Search for the cell housing the specified text and yield its [x, y] center coordinate. 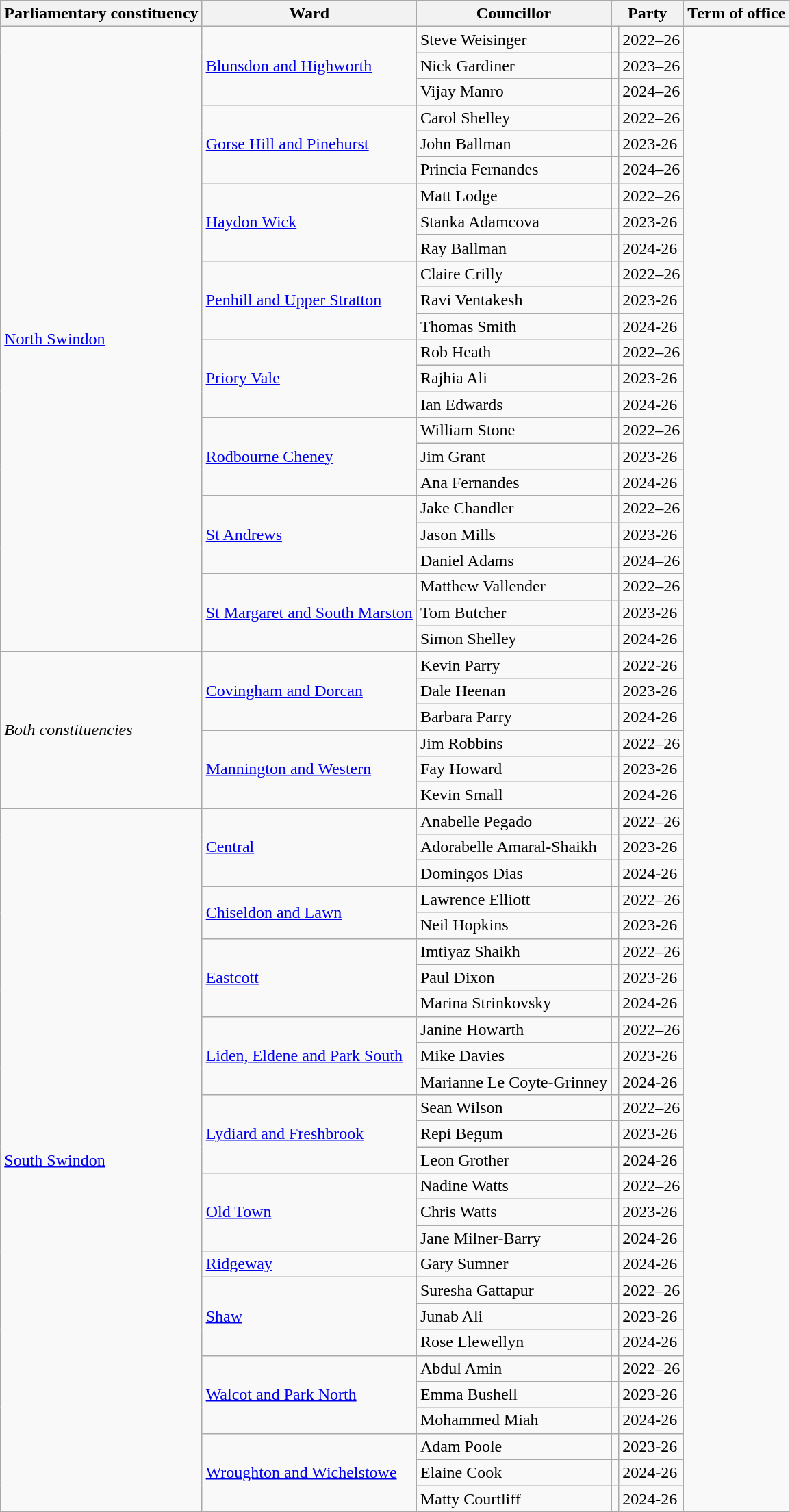
Rose Llewellyn [513, 1342]
Suresha Gattapur [513, 1290]
Covingham and Dorcan [309, 691]
Shaw [309, 1316]
Adorabelle Amaral-Shaikh [513, 847]
Eastcott [309, 977]
Matthew Vallender [513, 587]
Vijay Manro [513, 92]
Nadine Watts [513, 1186]
Mike Davies [513, 1055]
Thomas Smith [513, 326]
John Ballman [513, 144]
Lydiard and Freshbrook [309, 1133]
Old Town [309, 1212]
Mannington and Western [309, 769]
Chris Watts [513, 1212]
William Stone [513, 431]
Gary Sumner [513, 1264]
Penhill and Upper Stratton [309, 300]
Rodbourne Cheney [309, 457]
Carol Shelley [513, 118]
Simon Shelley [513, 639]
Dale Heenan [513, 691]
Repi Begum [513, 1133]
Wroughton and Wichelstowe [309, 1472]
Ana Fernandes [513, 483]
Elaine Cook [513, 1472]
Abdul Amin [513, 1368]
Fay Howard [513, 769]
Stanka Adamcova [513, 222]
Junab Ali [513, 1316]
Councillor [513, 14]
Claire Crilly [513, 274]
Parliamentary constituency [101, 14]
Jake Chandler [513, 509]
Priory Vale [309, 379]
Rob Heath [513, 353]
Ravi Ventakesh [513, 300]
Liden, Eldene and Park South [309, 1055]
Imtiyaz Shaikh [513, 951]
Central [309, 847]
Kevin Small [513, 795]
Blunsdon and Highworth [309, 66]
St Andrews [309, 535]
Sean Wilson [513, 1107]
Jim Robbins [513, 743]
Marina Strinkovsky [513, 1003]
North Swindon [101, 339]
Mohammed Miah [513, 1420]
Leon Grother [513, 1160]
Rajhia Ali [513, 379]
Nick Gardiner [513, 66]
St Margaret and South Marston [309, 613]
South Swindon [101, 1160]
Daniel Adams [513, 561]
Ray Ballman [513, 248]
Ward [309, 14]
Lawrence Elliott [513, 899]
Barbara Parry [513, 717]
Jim Grant [513, 457]
Jason Mills [513, 535]
Domingos Dias [513, 873]
Both constituencies [101, 730]
Paul Dixon [513, 977]
Matt Lodge [513, 196]
2023–26 [652, 66]
Ian Edwards [513, 405]
Gorse Hill and Pinehurst [309, 144]
Party [648, 14]
Kevin Parry [513, 665]
Adam Poole [513, 1446]
Steve Weisinger [513, 40]
Princia Fernandes [513, 170]
Chiseldon and Lawn [309, 912]
Anabelle Pegado [513, 821]
Matty Courtliff [513, 1498]
Tom Butcher [513, 613]
Marianne Le Coyte-Grinney [513, 1081]
Ridgeway [309, 1264]
Walcot and Park North [309, 1394]
Neil Hopkins [513, 925]
Term of office [737, 14]
Janine Howarth [513, 1029]
Haydon Wick [309, 222]
Jane Milner-Barry [513, 1238]
Emma Bushell [513, 1394]
2022-26 [652, 665]
